Search for the cell housing the specified text and yield its (X, Y) center coordinate. 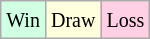
Win (24, 20)
Draw (72, 20)
Loss (126, 20)
